Return [X, Y] of the center of cell containing provided text 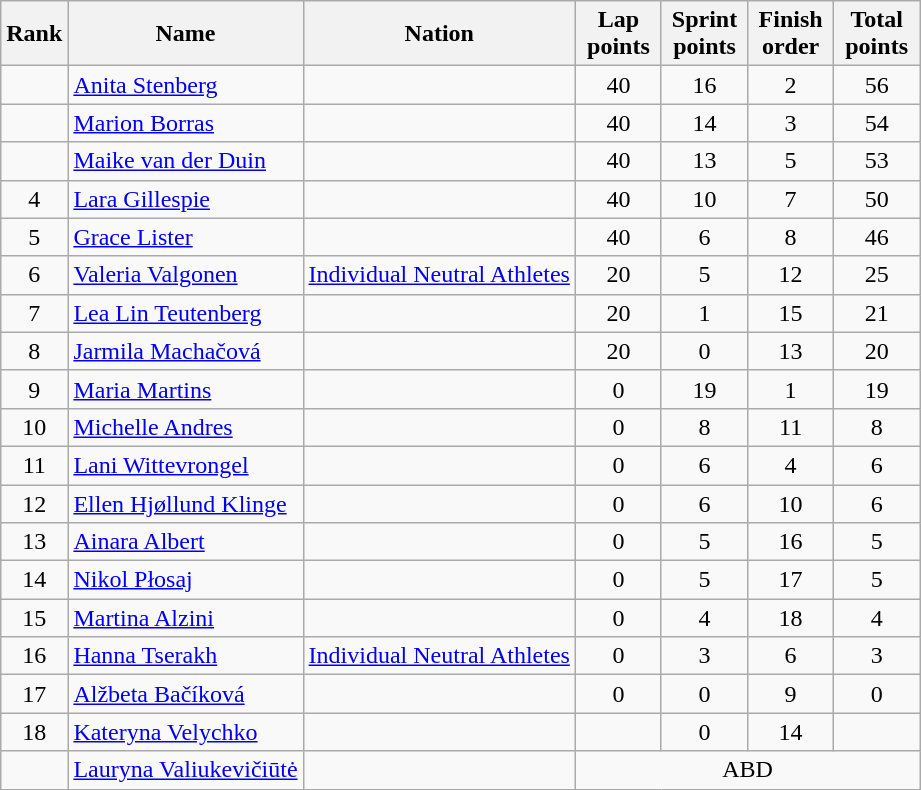
Rank [34, 34]
Name [186, 34]
Marion Borras [186, 123]
ABD [747, 770]
Maike van der Duin [186, 161]
Ellen Hjøllund Klinge [186, 503]
Nikol Płosaj [186, 580]
Anita Stenberg [186, 85]
56 [877, 85]
Lauryna Valiukevičiūtė [186, 770]
Lara Gillespie [186, 199]
Ainara Albert [186, 542]
46 [877, 237]
Alžbeta Bačíková [186, 694]
53 [877, 161]
2 [791, 85]
54 [877, 123]
25 [877, 275]
Lea Lin Teutenberg [186, 313]
Maria Martins [186, 389]
50 [877, 199]
Sprint points [704, 34]
Nation [439, 34]
Lani Wittevrongel [186, 465]
Hanna Tserakh [186, 656]
21 [877, 313]
Michelle Andres [186, 427]
Grace Lister [186, 237]
Jarmila Machačová [186, 351]
Martina Alzini [186, 618]
Kateryna Velychko [186, 732]
Total points [877, 34]
Valeria Valgonen [186, 275]
Lap points [618, 34]
Finish order [791, 34]
